Return [X, Y] of the center of cell containing provided text 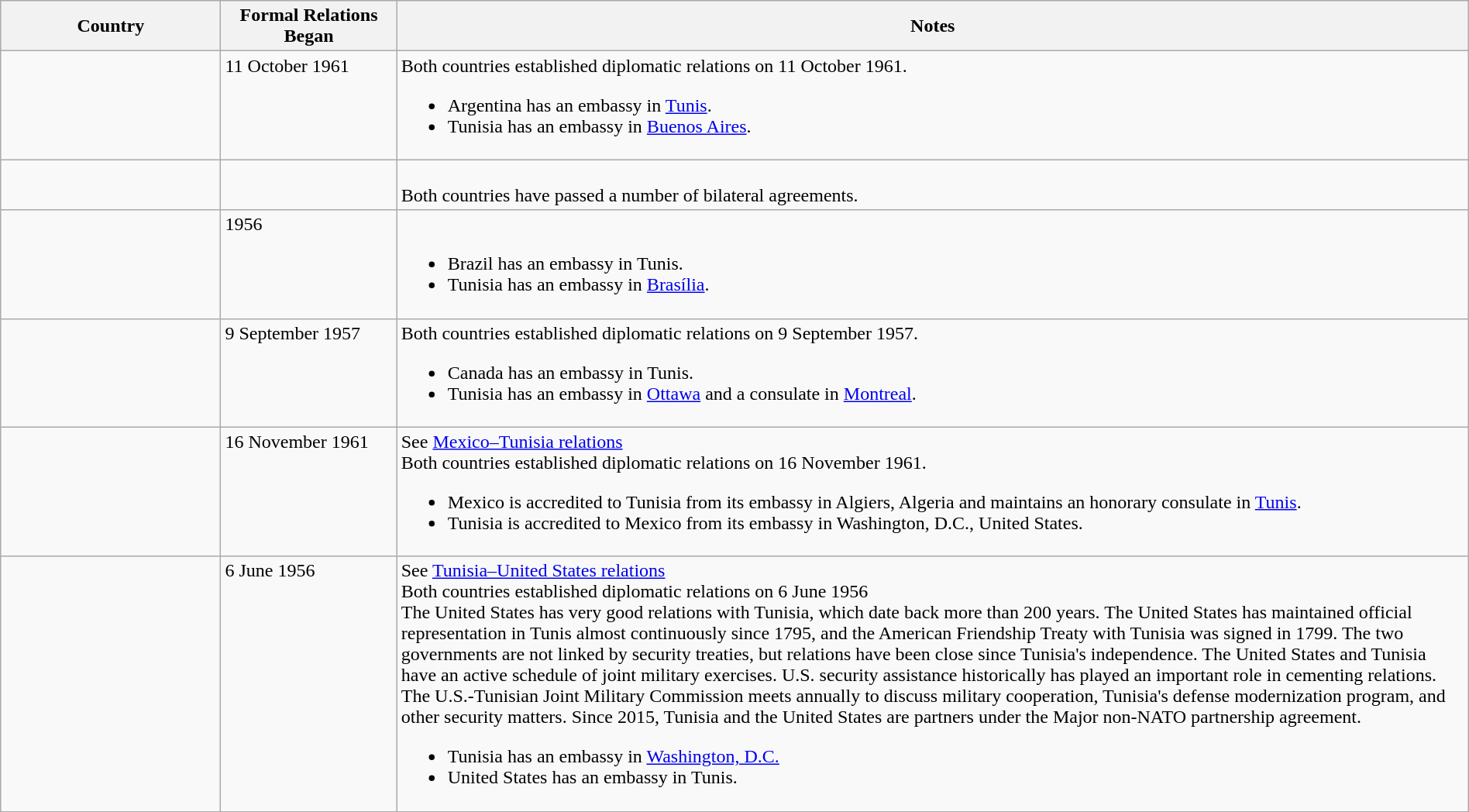
1956 [308, 264]
11 October 1961 [308, 105]
Country [111, 26]
16 November 1961 [308, 491]
Brazil has an embassy in Tunis.Tunisia has an embassy in Brasília. [933, 264]
6 June 1956 [308, 683]
Both countries established diplomatic relations on 11 October 1961.Argentina has an embassy in Tunis.Tunisia has an embassy in Buenos Aires. [933, 105]
Notes [933, 26]
Both countries have passed a number of bilateral agreements. [933, 184]
Formal Relations Began [308, 26]
9 September 1957 [308, 373]
